Scan for the cell matching the given text and deliver its [X, Y] coordinate at center. 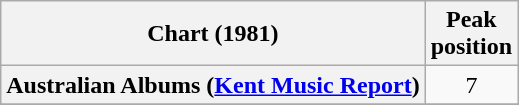
Peak position [471, 34]
Chart (1981) [213, 34]
7 [471, 85]
Australian Albums (Kent Music Report) [213, 85]
